For the text-containing cell, return its midpoint in (x, y) coordinate format. 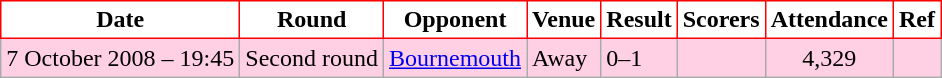
Opponent (456, 20)
0–1 (639, 58)
Away (564, 58)
Second round (312, 58)
4,329 (829, 58)
Scorers (721, 20)
Bournemouth (456, 58)
Round (312, 20)
Result (639, 20)
Venue (564, 20)
Attendance (829, 20)
7 October 2008 – 19:45 (120, 58)
Date (120, 20)
Ref (918, 20)
